Return (x, y) of the center of cell containing provided text 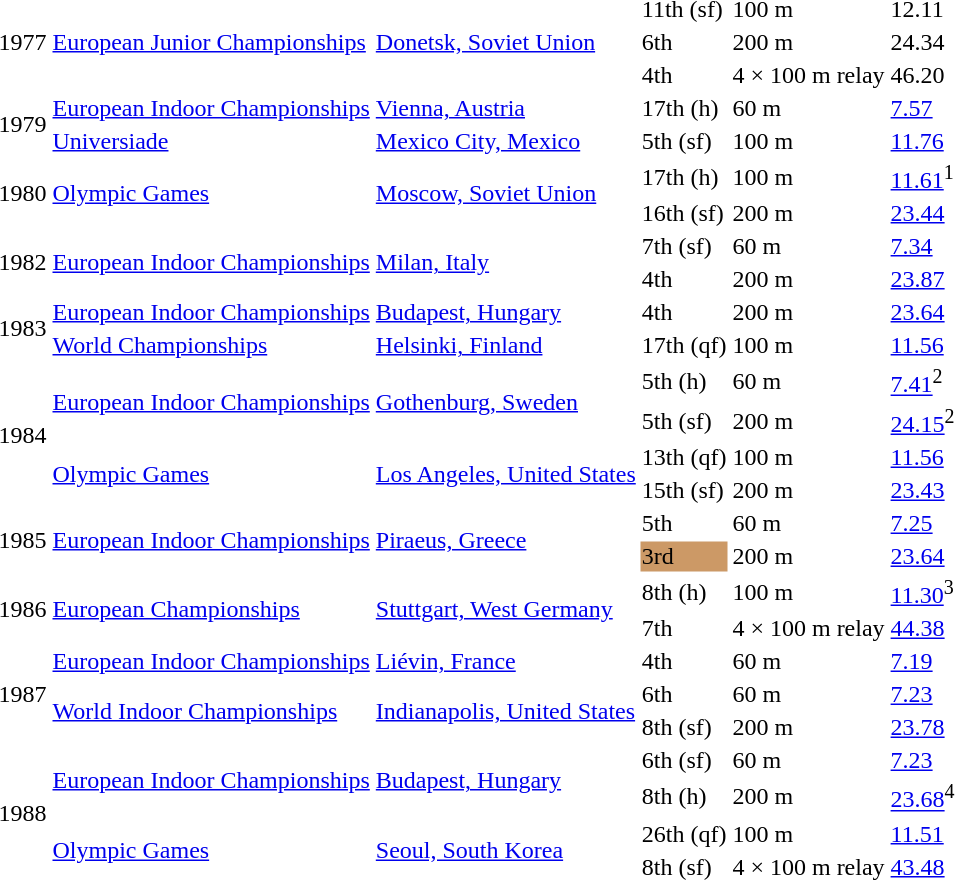
3rd (684, 556)
World Indoor Championships (211, 712)
16th (sf) (684, 213)
Mexico City, Mexico (506, 141)
Moscow, Soviet Union (506, 194)
7th (sf) (684, 246)
6th (sf) (684, 761)
Stuttgart, West Germany (506, 608)
Gothenburg, Sweden (506, 401)
Universiade (211, 141)
World Championships (211, 345)
Helsinki, Finland (506, 345)
5th (684, 523)
Piraeus, Greece (506, 540)
15th (sf) (684, 490)
Milan, Italy (506, 262)
5th (h) (684, 381)
European Championships (211, 608)
17th (qf) (684, 345)
Los Angeles, United States (506, 474)
8th (sf) (684, 728)
7th (684, 629)
13th (qf) (684, 457)
Indianapolis, United States (506, 712)
26th (qf) (684, 833)
Liévin, France (506, 662)
Vienna, Austria (506, 108)
